Find where the given text appears and provide that cell's center as (X, Y) coordinate. 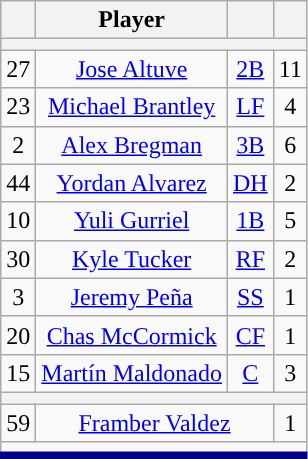
23 (18, 107)
27 (18, 69)
15 (18, 373)
6 (290, 145)
LF (251, 107)
Yuli Gurriel (132, 221)
CF (251, 335)
4 (290, 107)
3B (251, 145)
10 (18, 221)
Framber Valdez (154, 423)
20 (18, 335)
Alex Bregman (132, 145)
Jose Altuve (132, 69)
44 (18, 183)
2B (251, 69)
Kyle Tucker (132, 259)
SS (251, 297)
Chas McCormick (132, 335)
DH (251, 183)
Martín Maldonado (132, 373)
11 (290, 69)
C (251, 373)
Jeremy Peña (132, 297)
1B (251, 221)
RF (251, 259)
30 (18, 259)
Player (132, 20)
Yordan Alvarez (132, 183)
Michael Brantley (132, 107)
59 (18, 423)
5 (290, 221)
